Return the (X, Y) coordinate for the center point of the cell that contains the specified text.  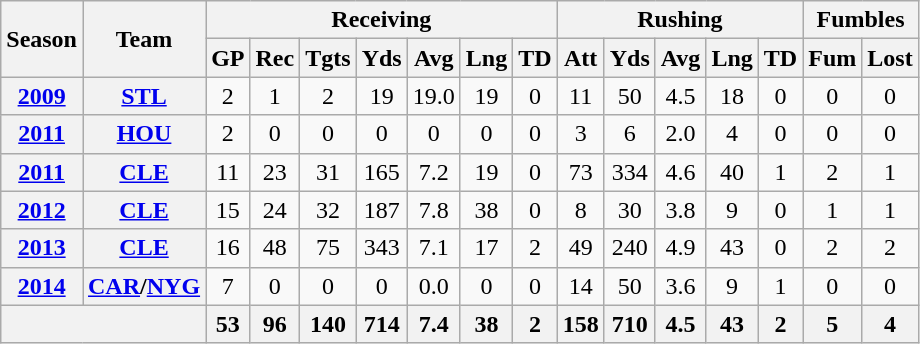
Season (42, 39)
240 (630, 248)
2012 (42, 210)
2013 (42, 248)
23 (275, 172)
24 (275, 210)
15 (228, 210)
Att (580, 58)
187 (382, 210)
2014 (42, 286)
32 (328, 210)
158 (580, 324)
HOU (144, 134)
0.0 (434, 286)
3 (580, 134)
53 (228, 324)
Team (144, 39)
7.1 (434, 248)
30 (630, 210)
2.0 (680, 134)
710 (630, 324)
75 (328, 248)
4.6 (680, 172)
Fumbles (860, 20)
STL (144, 96)
165 (382, 172)
31 (328, 172)
Rushing (680, 20)
140 (328, 324)
7.8 (434, 210)
16 (228, 248)
Fum (832, 58)
8 (580, 210)
6 (630, 134)
48 (275, 248)
73 (580, 172)
Rec (275, 58)
14 (580, 286)
19.0 (434, 96)
49 (580, 248)
CAR/NYG (144, 286)
18 (732, 96)
3.8 (680, 210)
7 (228, 286)
17 (486, 248)
40 (732, 172)
2009 (42, 96)
343 (382, 248)
4.9 (680, 248)
7.4 (434, 324)
96 (275, 324)
714 (382, 324)
5 (832, 324)
Lost (890, 58)
Tgts (328, 58)
GP (228, 58)
3.6 (680, 286)
334 (630, 172)
7.2 (434, 172)
Receiving (382, 20)
